Find where the given text appears and provide that cell's center as [X, Y] coordinate. 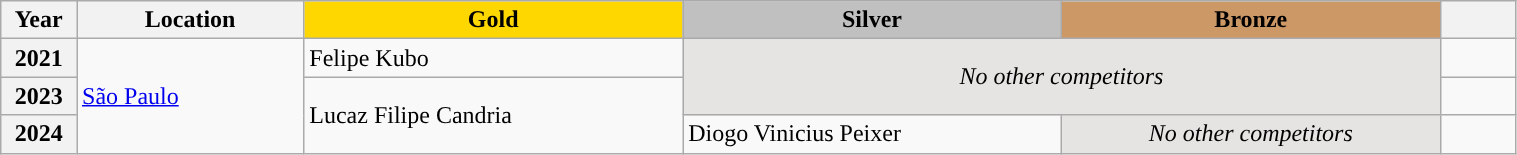
Felipe Kubo [494, 58]
Diogo Vinicius Peixer [872, 134]
2023 [39, 96]
Gold [494, 20]
Year [39, 20]
São Paulo [190, 96]
Location [190, 20]
2024 [39, 134]
2021 [39, 58]
Silver [872, 20]
Lucaz Filipe Candria [494, 115]
Bronze [1250, 20]
